Return the [x, y] coordinate for the center point of the cell that contains the specified text.  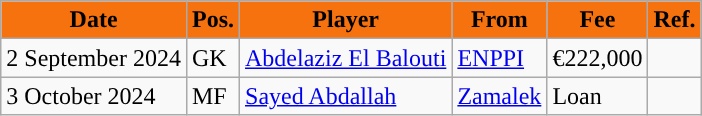
MF [212, 96]
Loan [598, 96]
Ref. [674, 20]
€222,000 [598, 58]
2 September 2024 [94, 58]
Date [94, 20]
From [500, 20]
ENPPI [500, 58]
Sayed Abdallah [346, 96]
Zamalek [500, 96]
Fee [598, 20]
GK [212, 58]
Player [346, 20]
Abdelaziz El Balouti [346, 58]
3 October 2024 [94, 96]
Pos. [212, 20]
